Search for the cell housing the specified text and yield its (X, Y) center coordinate. 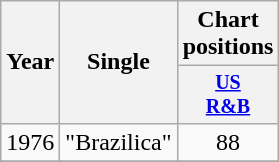
Year (30, 62)
88 (228, 142)
"Brazilica" (118, 142)
Single (118, 62)
Chart positions (228, 34)
1976 (30, 142)
USR&B (228, 94)
